Pinpoint the cell where the given text exists, returning its (x, y) midpoint coordinate. 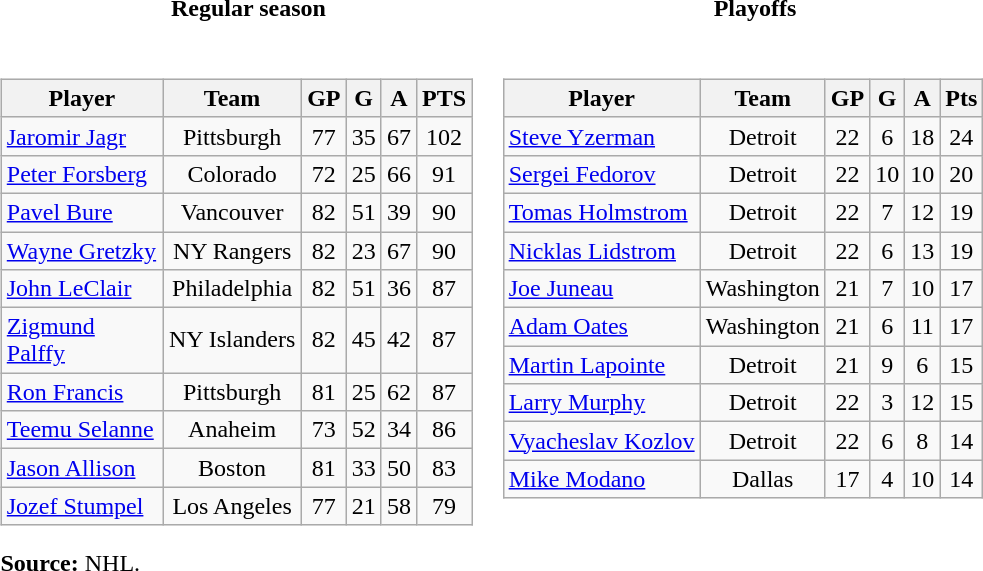
Jason Allison (82, 468)
39 (398, 212)
Zigmund Palffy (82, 340)
Mike Modano (602, 479)
62 (398, 392)
35 (364, 136)
Teemu Selanne (82, 430)
20 (962, 174)
John LeClair (82, 289)
Dallas (762, 479)
PTS (444, 98)
Pts (962, 98)
23 (364, 251)
NY Islanders (232, 340)
Wayne Gretzky (82, 251)
Tomas Holmstrom (602, 212)
Ron Francis (82, 392)
34 (398, 430)
Joe Juneau (602, 289)
50 (398, 468)
73 (324, 430)
9 (888, 365)
8 (922, 441)
11 (922, 327)
NY Rangers (232, 251)
45 (364, 340)
Jozef Stumpel (82, 506)
18 (922, 136)
Larry Murphy (602, 403)
91 (444, 174)
Steve Yzerman (602, 136)
36 (398, 289)
83 (444, 468)
Anaheim (232, 430)
Nicklas Lidstrom (602, 251)
Peter Forsberg (82, 174)
Pavel Bure (82, 212)
33 (364, 468)
Vyacheslav Kozlov (602, 441)
66 (398, 174)
13 (922, 251)
42 (398, 340)
Adam Oates (602, 327)
86 (444, 430)
58 (398, 506)
4 (888, 479)
24 (962, 136)
Colorado (232, 174)
Los Angeles (232, 506)
3 (888, 403)
Sergei Fedorov (602, 174)
Martin Lapointe (602, 365)
Vancouver (232, 212)
Boston (232, 468)
79 (444, 506)
Philadelphia (232, 289)
102 (444, 136)
72 (324, 174)
Jaromir Jagr (82, 136)
52 (364, 430)
